Extract the [X, Y] coordinate from the center of the cell holding the provided text.  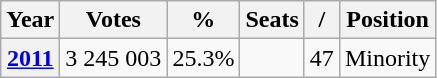
Votes [114, 20]
/ [322, 20]
Year [30, 20]
Position [387, 20]
Minority [387, 58]
3 245 003 [114, 58]
2011 [30, 58]
47 [322, 58]
Seats [272, 20]
% [204, 20]
25.3% [204, 58]
